Output the (x, y) coordinate of the center of the cell containing the given text.  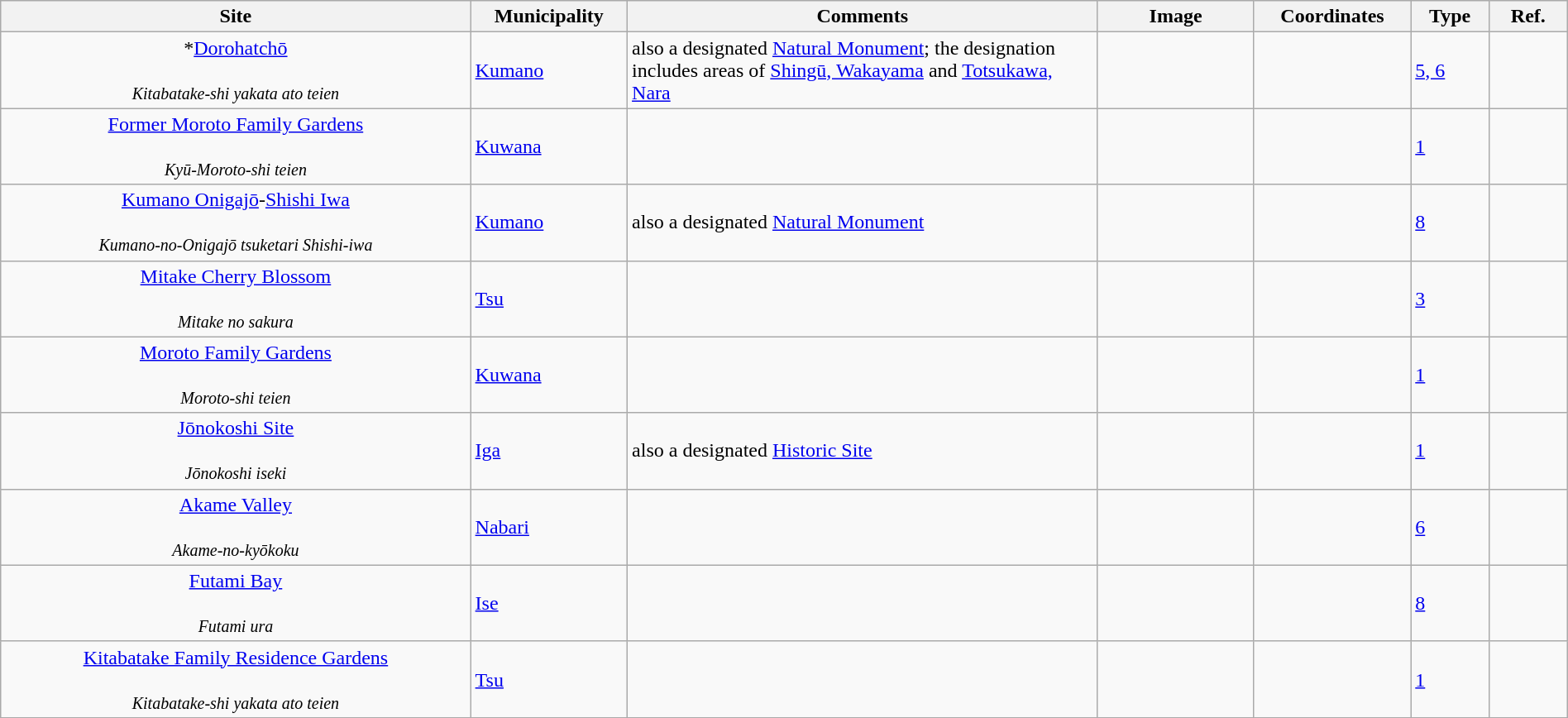
Mitake Cherry BlossomMitake no sakura (236, 299)
Municipality (549, 17)
also a designated Historic Site (863, 451)
6 (1451, 527)
Image (1176, 17)
Coordinates (1331, 17)
5, 6 (1451, 70)
Former Moroto Family GardensKyū-Moroto-shi teien (236, 146)
Site (236, 17)
Jōnokoshi SiteJōnokoshi iseki (236, 451)
Ref. (1528, 17)
also a designated Natural Monument (863, 223)
Kitabatake Family Residence GardensKitabatake-shi yakata ato teien (236, 679)
Comments (863, 17)
Ise (549, 603)
Futami BayFutami ura (236, 603)
Type (1451, 17)
*DorohatchōKitabatake-shi yakata ato teien (236, 70)
Iga (549, 451)
also a designated Natural Monument; the designation includes areas of Shingū, Wakayama and Totsukawa, Nara (863, 70)
3 (1451, 299)
Akame ValleyAkame-no-kyōkoku (236, 527)
Kumano Onigajō-Shishi IwaKumano-no-Onigajō tsuketari Shishi-iwa (236, 223)
Nabari (549, 527)
Moroto Family GardensMoroto-shi teien (236, 375)
